Determine the (X, Y) coordinate at the center of the cell enclosing the given text.  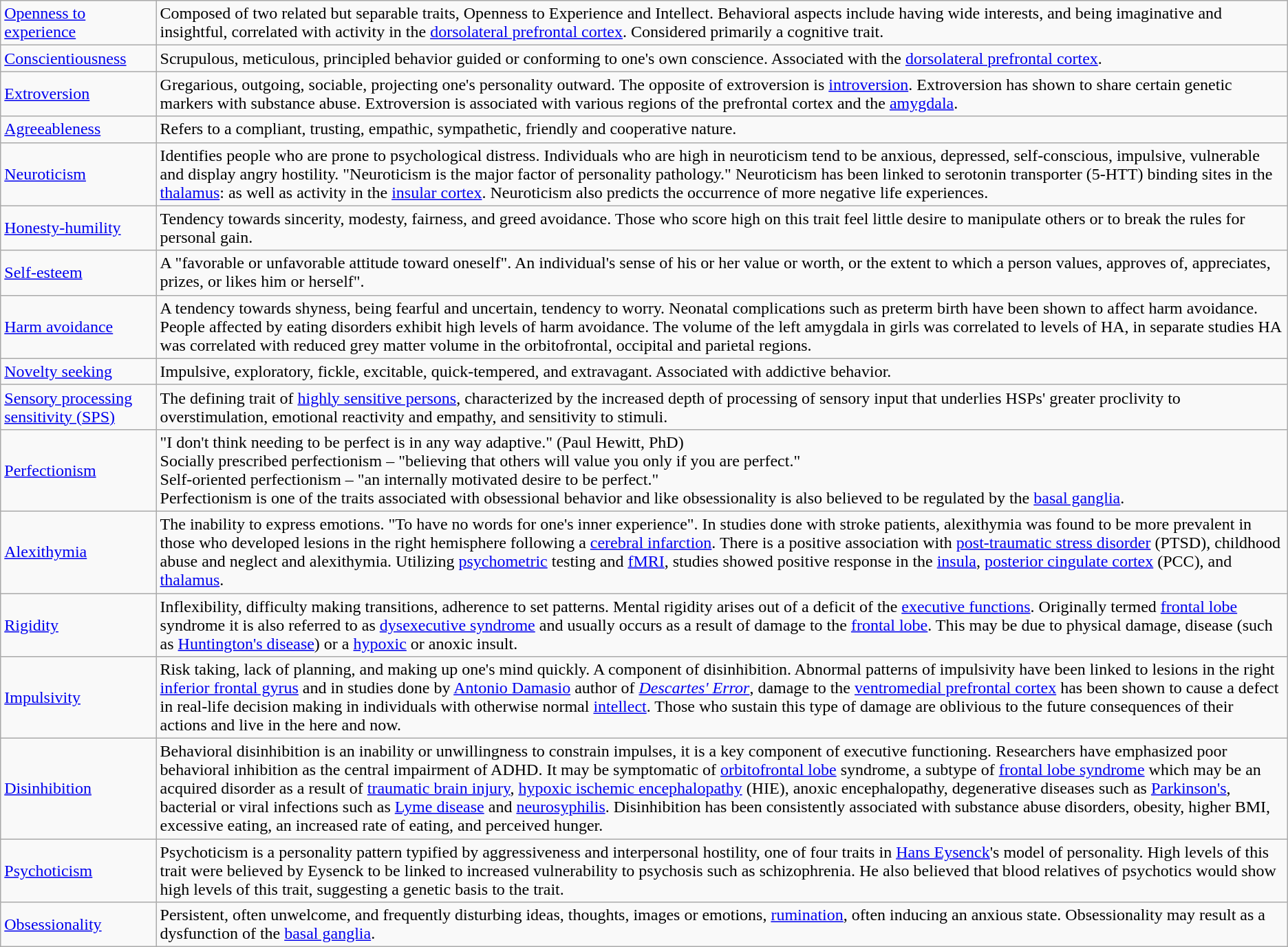
Impulsivity (78, 697)
Novelty seeking (78, 371)
Openness to experience (78, 23)
Sensory processing sensitivity (SPS) (78, 407)
Disinhibition (78, 789)
Alexithymia (78, 552)
Refers to a compliant, trusting, empathic, sympathetic, friendly and cooperative nature. (722, 129)
Impulsive, exploratory, fickle, excitable, quick-tempered, and extravagant. Associated with addictive behavior. (722, 371)
Neuroticism (78, 174)
Agreeableness (78, 129)
Harm avoidance (78, 327)
Self-esteem (78, 272)
Conscientiousness (78, 58)
Scrupulous, meticulous, principled behavior guided or conforming to one's own conscience. Associated with the dorsolateral prefrontal cortex. (722, 58)
Rigidity (78, 624)
Obsessionality (78, 924)
Perfectionism (78, 470)
Honesty-humility (78, 228)
Extroversion (78, 94)
Psychoticism (78, 871)
